Return the (x, y) coordinate for the center point of the cell that contains the specified text.  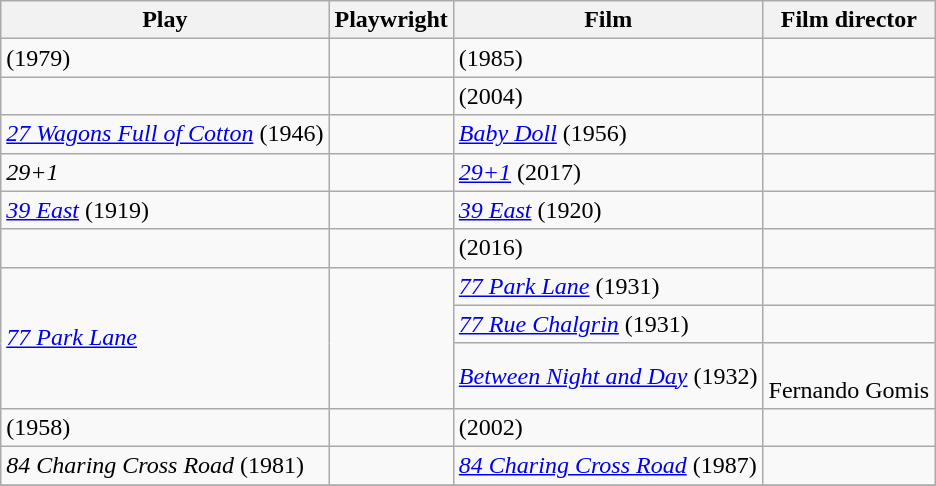
77 Park Lane (1931) (608, 286)
Play (165, 20)
29+1 (165, 172)
(1958) (165, 427)
39 East (1920) (608, 210)
(2004) (608, 96)
Baby Doll (1956) (608, 134)
Between Night and Day (1932) (608, 376)
(2016) (608, 248)
Playwright (391, 20)
77 Park Lane (165, 338)
Film (608, 20)
39 East (1919) (165, 210)
(1985) (608, 58)
84 Charing Cross Road (1987) (608, 465)
(2002) (608, 427)
Fernando Gomis (849, 376)
84 Charing Cross Road (1981) (165, 465)
77 Rue Chalgrin (1931) (608, 324)
Film director (849, 20)
27 Wagons Full of Cotton (1946) (165, 134)
29+1 (2017) (608, 172)
(1979) (165, 58)
